Find where the given text appears and provide that cell's center as [X, Y] coordinate. 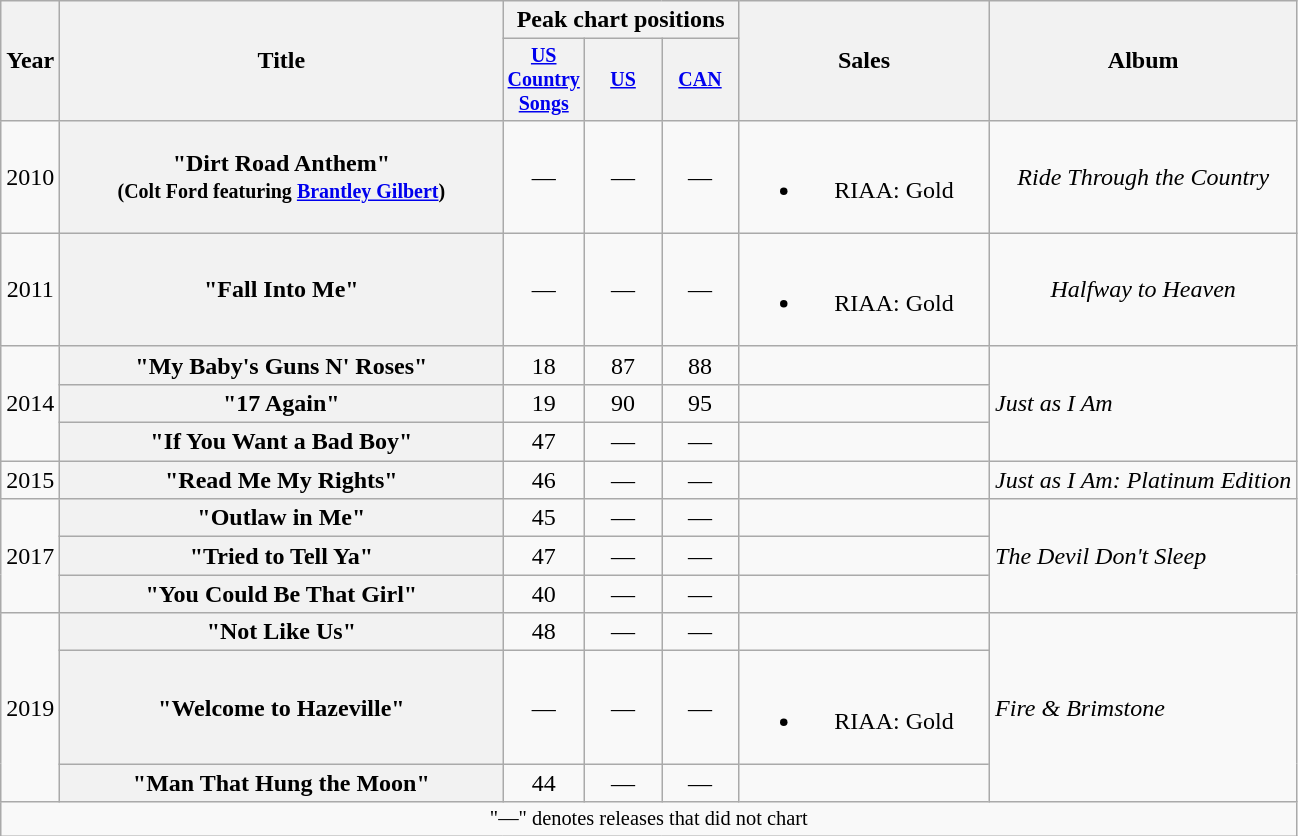
Sales [864, 61]
Just as I Am: Platinum Edition [1144, 480]
"My Baby's Guns N' Roses" [282, 365]
"—" denotes releases that did not chart [649, 819]
95 [700, 403]
Fire & Brimstone [1144, 708]
44 [544, 783]
Peak chart positions [621, 20]
"Not Like Us" [282, 632]
Just as I Am [1144, 403]
48 [544, 632]
"Read Me My Rights" [282, 480]
Album [1144, 61]
Title [282, 61]
"Dirt Road Anthem" (Colt Ford featuring Brantley Gilbert) [282, 176]
US [624, 80]
18 [544, 365]
Year [30, 61]
2011 [30, 290]
2010 [30, 176]
90 [624, 403]
US Country Songs [544, 80]
Ride Through the Country [1144, 176]
46 [544, 480]
2015 [30, 480]
40 [544, 594]
19 [544, 403]
2017 [30, 556]
88 [700, 365]
"Man That Hung the Moon" [282, 783]
87 [624, 365]
"Tried to Tell Ya" [282, 556]
45 [544, 518]
2019 [30, 708]
Halfway to Heaven [1144, 290]
"Outlaw in Me" [282, 518]
CAN [700, 80]
2014 [30, 403]
"If You Want a Bad Boy" [282, 442]
"You Could Be That Girl" [282, 594]
"17 Again" [282, 403]
The Devil Don't Sleep [1144, 556]
"Welcome to Hazeville" [282, 708]
"Fall Into Me" [282, 290]
